Identify which cell holds the provided text, then report its [X, Y] central coordinate. 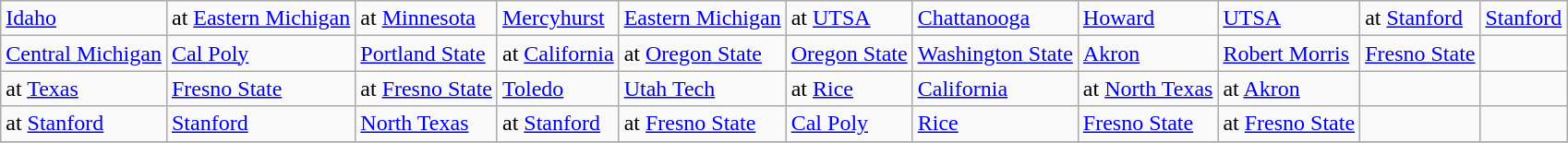
Toledo [558, 89]
at Oregon State [702, 54]
Robert Morris [1289, 54]
Washington State [995, 54]
Akron [1148, 54]
North Texas [427, 124]
at North Texas [1148, 89]
Mercyhurst [558, 18]
at Texas [84, 89]
UTSA [1289, 18]
Howard [1148, 18]
at California [558, 54]
at Rice [850, 89]
California [995, 89]
Chattanooga [995, 18]
at Minnesota [427, 18]
Rice [995, 124]
at Akron [1289, 89]
Oregon State [850, 54]
at Eastern Michigan [260, 18]
Central Michigan [84, 54]
at UTSA [850, 18]
Utah Tech [702, 89]
Eastern Michigan [702, 18]
Portland State [427, 54]
Idaho [84, 18]
